Provide the [X, Y] coordinate of the cell's center where the given text is located.  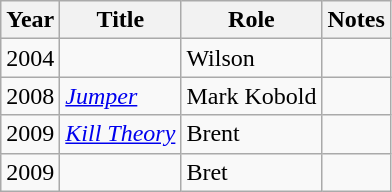
Brent [252, 134]
Wilson [252, 58]
Title [120, 20]
Role [252, 20]
Bret [252, 172]
2004 [30, 58]
2008 [30, 96]
Kill Theory [120, 134]
Year [30, 20]
Jumper [120, 96]
Mark Kobold [252, 96]
Notes [356, 20]
